Determine the (X, Y) coordinate at the center of the cell enclosing the given text.  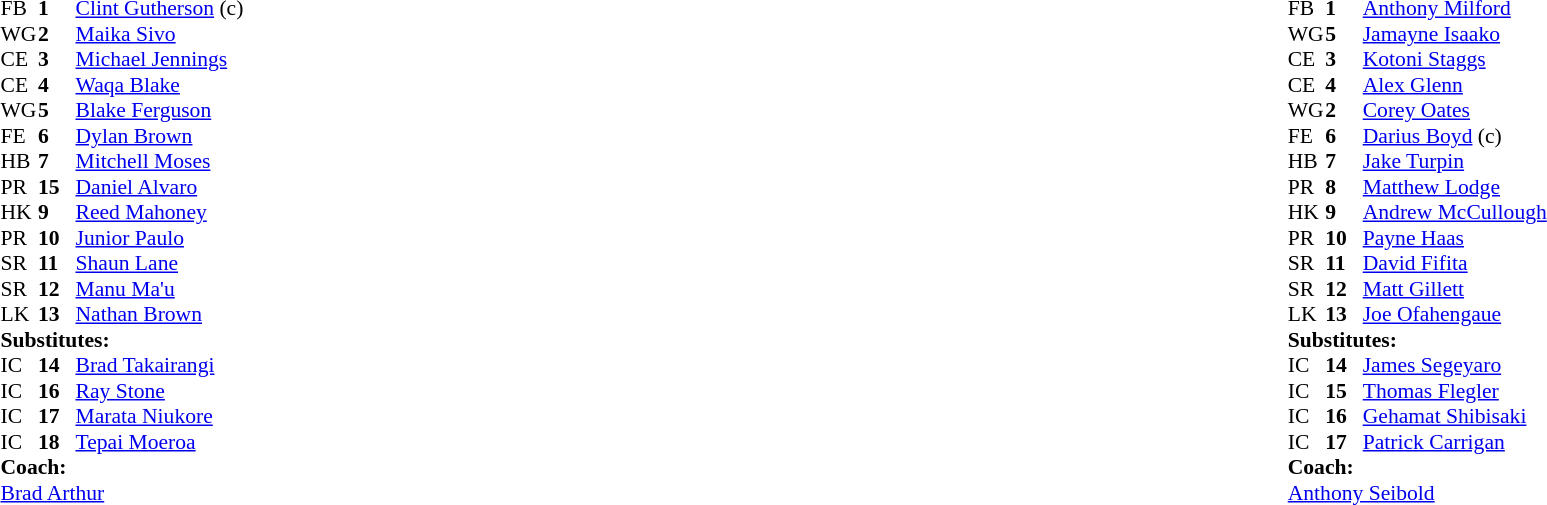
James Segeyaro (1455, 365)
Nathan Brown (160, 315)
Marata Niukore (160, 417)
Junior Paulo (160, 238)
Jamayne Isaako (1455, 34)
Payne Haas (1455, 238)
8 (1344, 187)
Corey Oates (1455, 111)
Manu Ma'u (160, 289)
Tepai Moeroa (160, 442)
Andrew McCullough (1455, 213)
Maika Sivo (160, 34)
Michael Jennings (160, 59)
Thomas Flegler (1455, 391)
Reed Mahoney (160, 213)
Kotoni Staggs (1455, 59)
Jake Turpin (1455, 161)
Matthew Lodge (1455, 187)
Shaun Lane (160, 263)
Patrick Carrigan (1455, 442)
Darius Boyd (c) (1455, 136)
Daniel Alvaro (160, 187)
Mitchell Moses (160, 161)
18 (57, 442)
David Fifita (1455, 263)
Alex Glenn (1455, 85)
Dylan Brown (160, 136)
Blake Ferguson (160, 111)
Ray Stone (160, 391)
Matt Gillett (1455, 289)
Joe Ofahengaue (1455, 315)
Gehamat Shibisaki (1455, 417)
Brad Takairangi (160, 365)
Waqa Blake (160, 85)
